Return the [x, y] coordinate for the center point of the cell that contains the specified text.  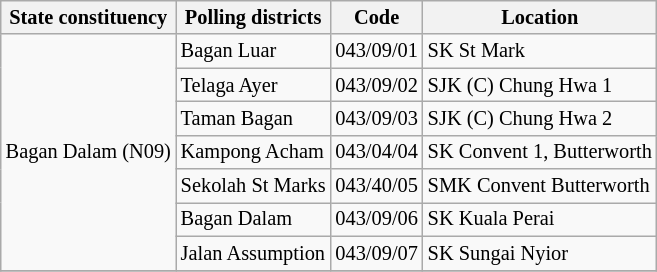
Sekolah St Marks [254, 186]
SK Kuala Perai [540, 219]
Code [376, 17]
SK Convent 1, Butterworth [540, 152]
Polling districts [254, 17]
Taman Bagan [254, 118]
Telaga Ayer [254, 85]
043/09/01 [376, 51]
SK Sungai Nyior [540, 253]
043/09/06 [376, 219]
Location [540, 17]
043/04/04 [376, 152]
043/09/02 [376, 85]
Jalan Assumption [254, 253]
043/09/07 [376, 253]
043/40/05 [376, 186]
Kampong Acham [254, 152]
043/09/03 [376, 118]
SJK (C) Chung Hwa 1 [540, 85]
SJK (C) Chung Hwa 2 [540, 118]
Bagan Dalam (N09) [88, 152]
SK St Mark [540, 51]
SMK Convent Butterworth [540, 186]
State constituency [88, 17]
Bagan Luar [254, 51]
Bagan Dalam [254, 219]
